Return [X, Y] of the center of cell containing provided text 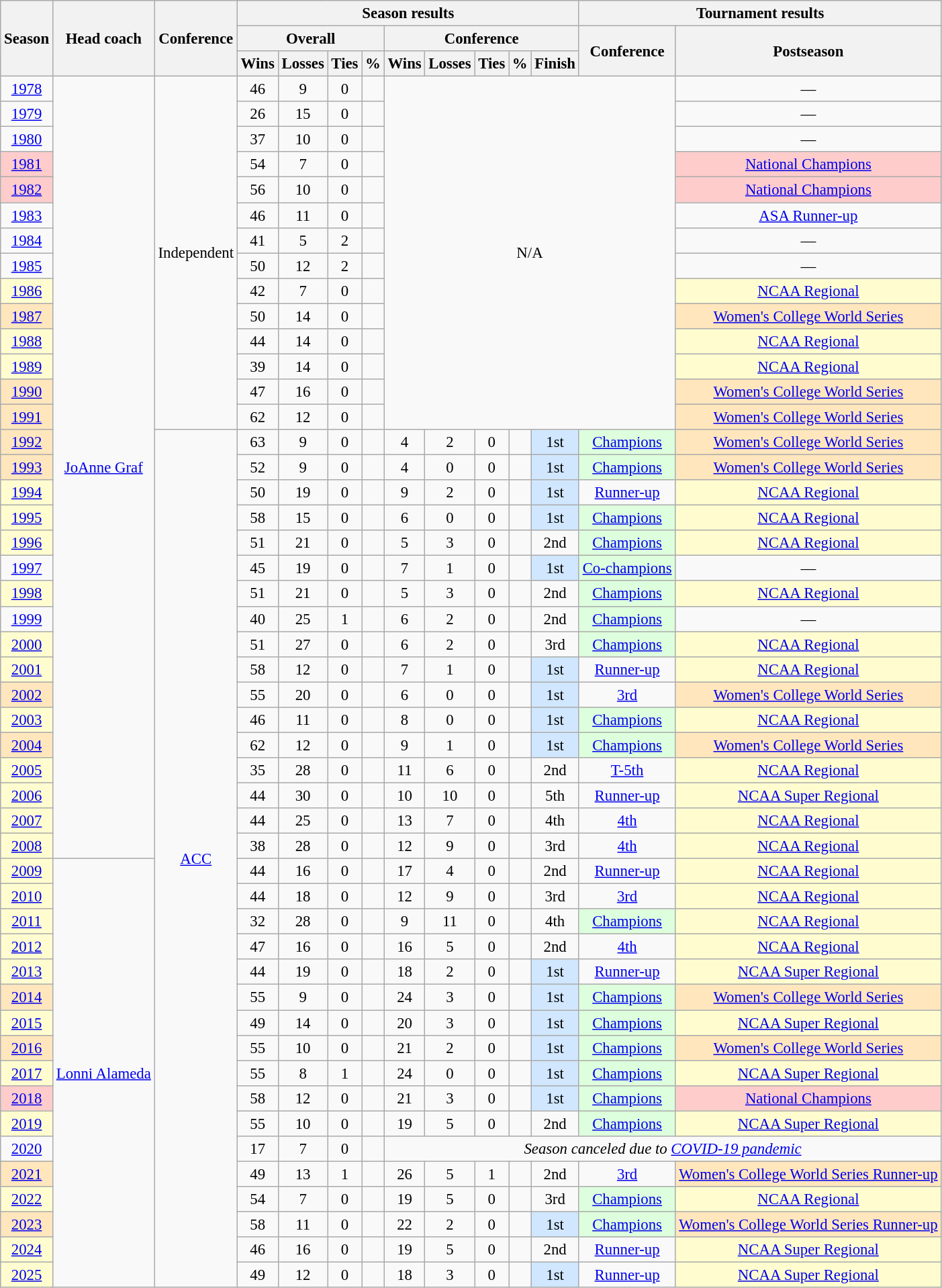
Overall [310, 39]
27 [303, 644]
1984 [27, 240]
1979 [27, 114]
2015 [27, 1023]
22 [404, 1224]
2025 [27, 1275]
2018 [27, 1098]
2021 [27, 1174]
2017 [27, 1073]
2003 [27, 720]
2004 [27, 745]
Head coach [103, 39]
56 [258, 190]
2011 [27, 922]
2022 [27, 1199]
1982 [27, 190]
Independent [196, 253]
38 [258, 846]
1987 [27, 316]
1983 [27, 215]
Lonni Alameda [103, 1073]
1999 [27, 619]
1989 [27, 366]
35 [258, 771]
1988 [27, 342]
2006 [27, 795]
1991 [27, 417]
1981 [27, 164]
2016 [27, 1048]
Tournament results [760, 13]
2001 [27, 669]
2005 [27, 771]
1980 [27, 140]
37 [258, 140]
52 [258, 468]
40 [258, 619]
30 [303, 795]
63 [258, 442]
2019 [27, 1124]
2008 [27, 846]
2007 [27, 821]
2009 [27, 871]
T-5th [627, 771]
2010 [27, 897]
32 [258, 922]
1992 [27, 442]
ACC [196, 858]
2023 [27, 1224]
1996 [27, 543]
2014 [27, 997]
2012 [27, 947]
Season results [408, 13]
ASA Runner-up [808, 215]
1997 [27, 568]
2000 [27, 644]
JoAnne Graf [103, 467]
1995 [27, 518]
42 [258, 291]
1998 [27, 594]
1986 [27, 291]
2013 [27, 973]
Co-champions [627, 568]
2024 [27, 1250]
N/A [530, 253]
1994 [27, 493]
1978 [27, 89]
Season canceled due to COVID-19 pandemic [663, 1149]
1985 [27, 266]
1990 [27, 392]
Finish [555, 64]
45 [258, 568]
1993 [27, 468]
2002 [27, 695]
41 [258, 240]
5th [555, 795]
39 [258, 366]
Season [27, 39]
2020 [27, 1149]
Postseason [808, 51]
